For the text-containing cell, return its midpoint in (x, y) coordinate format. 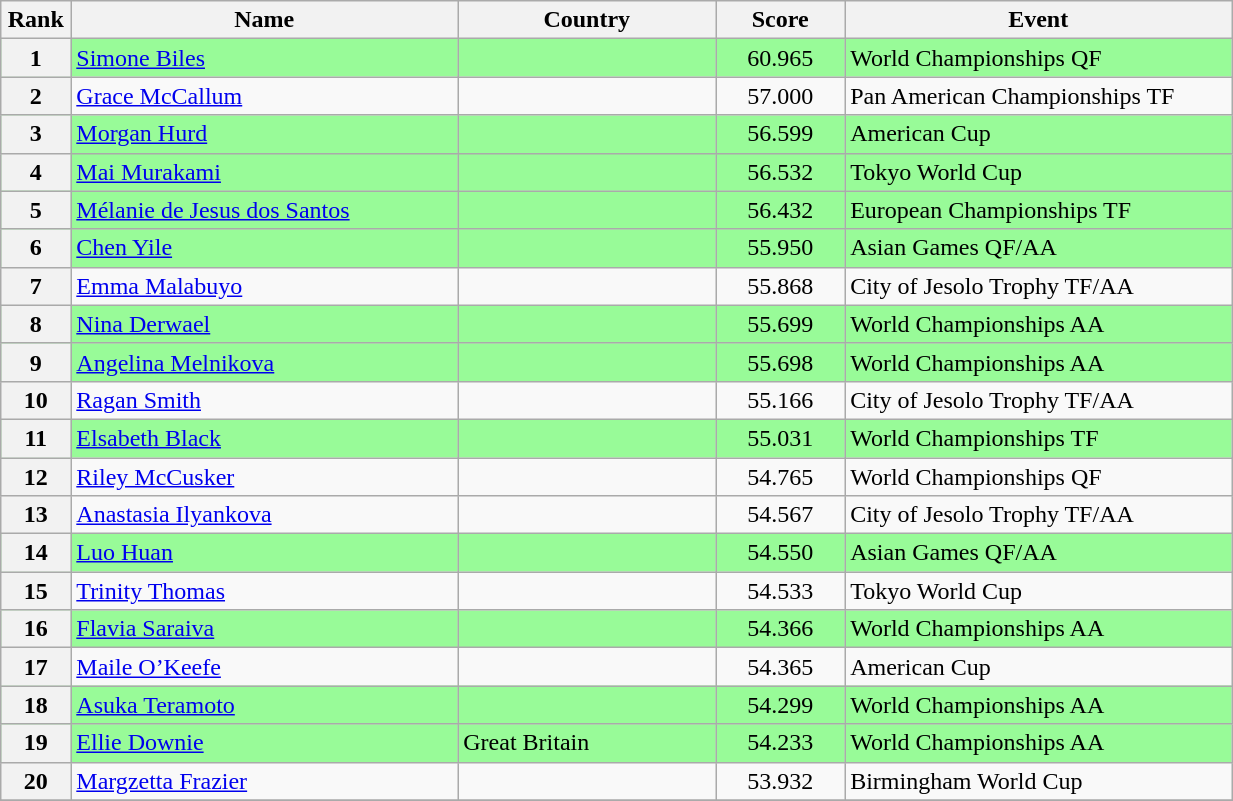
60.965 (780, 58)
Maile O’Keefe (264, 667)
54.765 (780, 477)
15 (36, 591)
57.000 (780, 96)
54.533 (780, 591)
55.166 (780, 400)
1 (36, 58)
Great Britain (587, 743)
Ragan Smith (264, 400)
Score (780, 20)
19 (36, 743)
World Championships TF (1038, 438)
11 (36, 438)
54.567 (780, 515)
4 (36, 172)
55.868 (780, 286)
55.698 (780, 362)
56.599 (780, 134)
6 (36, 248)
17 (36, 667)
Chen Yile (264, 248)
Simone Biles (264, 58)
2 (36, 96)
Event (1038, 20)
Anastasia Ilyankova (264, 515)
3 (36, 134)
56.532 (780, 172)
14 (36, 553)
Riley McCusker (264, 477)
Emma Malabuyo (264, 286)
Rank (36, 20)
54.299 (780, 705)
54.366 (780, 629)
Nina Derwael (264, 324)
Country (587, 20)
54.550 (780, 553)
Luo Huan (264, 553)
7 (36, 286)
Elsabeth Black (264, 438)
55.699 (780, 324)
Margzetta Frazier (264, 781)
20 (36, 781)
Name (264, 20)
Ellie Downie (264, 743)
Birmingham World Cup (1038, 781)
16 (36, 629)
Flavia Saraiva (264, 629)
Morgan Hurd (264, 134)
9 (36, 362)
Mélanie de Jesus dos Santos (264, 210)
10 (36, 400)
18 (36, 705)
Grace McCallum (264, 96)
Trinity Thomas (264, 591)
Pan American Championships TF (1038, 96)
Mai Murakami (264, 172)
54.233 (780, 743)
Asuka Teramoto (264, 705)
55.950 (780, 248)
53.932 (780, 781)
European Championships TF (1038, 210)
5 (36, 210)
12 (36, 477)
56.432 (780, 210)
54.365 (780, 667)
Angelina Melnikova (264, 362)
8 (36, 324)
55.031 (780, 438)
13 (36, 515)
